Output the [X, Y] coordinate of the center of the cell containing the given text.  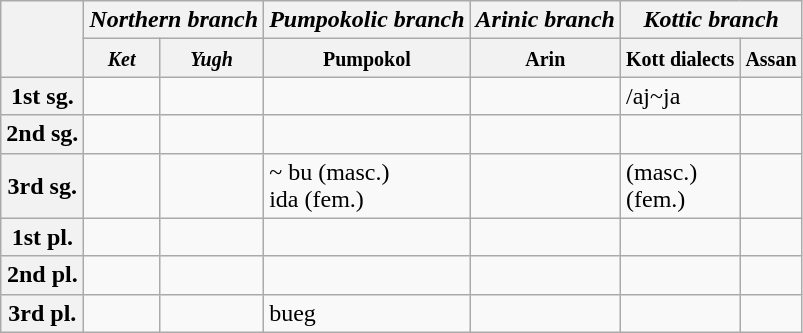
2nd sg. [42, 134]
Northern branch [174, 20]
Kott dialects [680, 58]
Yugh [211, 58]
2nd pl. [42, 275]
3rd sg. [42, 186]
Assan [771, 58]
1st pl. [42, 237]
bueg [367, 313]
Arin [545, 58]
Arinic branch [545, 20]
~ bu (masc.)ida (fem.) [367, 186]
Pumpokol [367, 58]
Pumpokolic branch [367, 20]
3rd pl. [42, 313]
1st sg. [42, 96]
/aj~ja [680, 96]
Kottic branch [712, 20]
Ket [122, 58]
(masc.) (fem.) [680, 186]
